Capture the cell that displays the provided text and extract its (x, y) central coordinate. 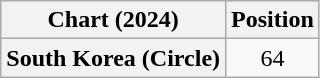
64 (273, 58)
Position (273, 20)
Chart (2024) (114, 20)
South Korea (Circle) (114, 58)
